Identify which cell holds the provided text, then report its (X, Y) central coordinate. 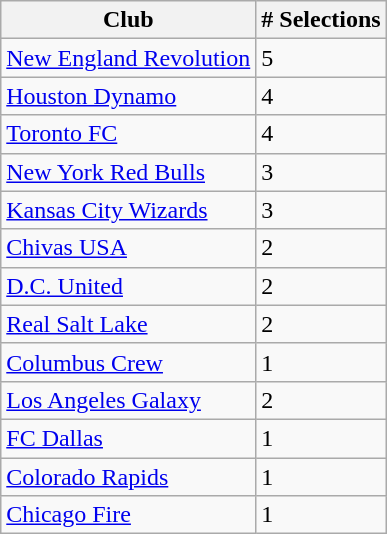
Chivas USA (128, 248)
Club (128, 20)
5 (321, 58)
Kansas City Wizards (128, 210)
New York Red Bulls (128, 172)
Houston Dynamo (128, 96)
New England Revolution (128, 58)
Toronto FC (128, 134)
D.C. United (128, 286)
Real Salt Lake (128, 324)
Chicago Fire (128, 515)
# Selections (321, 20)
Columbus Crew (128, 362)
Colorado Rapids (128, 477)
FC Dallas (128, 438)
Los Angeles Galaxy (128, 400)
